For the text-containing cell, return its midpoint in [x, y] coordinate format. 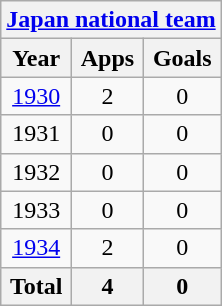
1933 [36, 210]
1930 [36, 96]
Total [36, 286]
Japan national team [111, 20]
Year [36, 58]
Apps [108, 58]
Goals [182, 58]
1934 [36, 248]
4 [108, 286]
1932 [36, 172]
1931 [36, 134]
